Find where the given text appears and provide that cell's center as (x, y) coordinate. 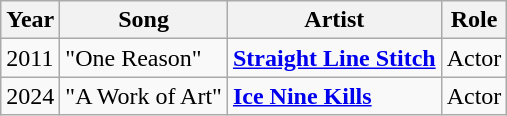
Year (30, 20)
2011 (30, 58)
2024 (30, 96)
Song (144, 20)
Straight Line Stitch (334, 58)
Ice Nine Kills (334, 96)
Artist (334, 20)
"A Work of Art" (144, 96)
"One Reason" (144, 58)
Role (474, 20)
